Output the [x, y] coordinate of the center of the cell containing the given text.  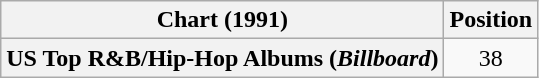
US Top R&B/Hip-Hop Albums (Billboard) [222, 58]
38 [491, 58]
Chart (1991) [222, 20]
Position [491, 20]
